Scan for the cell matching the given text and deliver its [X, Y] coordinate at center. 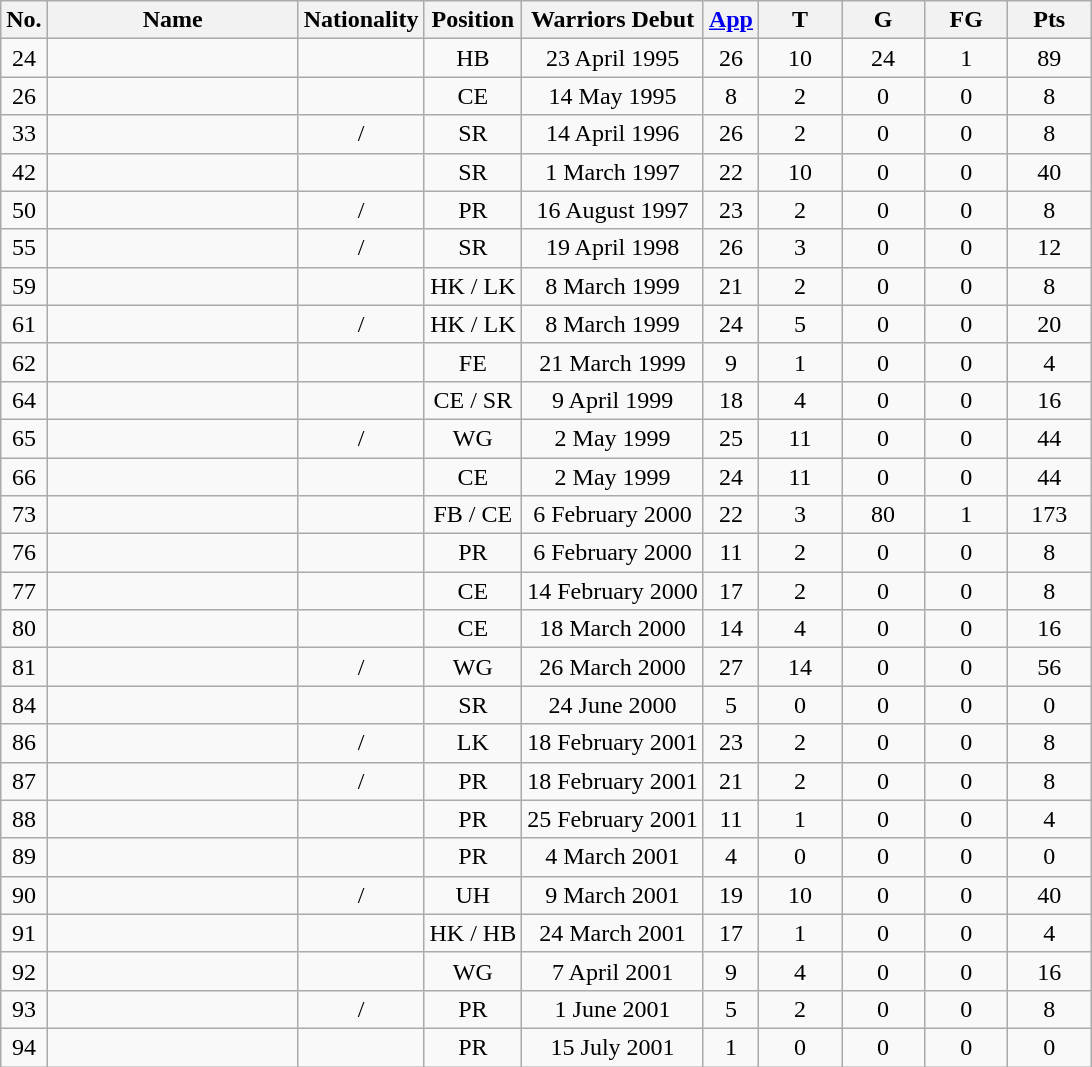
66 [24, 477]
20 [1050, 324]
92 [24, 971]
Warriors Debut [613, 20]
61 [24, 324]
76 [24, 553]
CE / SR [473, 400]
56 [1050, 667]
9 March 2001 [613, 895]
1 March 1997 [613, 172]
25 February 2001 [613, 819]
87 [24, 781]
UH [473, 895]
88 [24, 819]
Position [473, 20]
21 March 1999 [613, 362]
G [884, 20]
18 March 2000 [613, 629]
FB / CE [473, 515]
173 [1050, 515]
59 [24, 286]
T [800, 20]
14 April 1996 [613, 134]
HK / HB [473, 933]
50 [24, 210]
62 [24, 362]
14 May 1995 [613, 96]
73 [24, 515]
15 July 2001 [613, 1047]
55 [24, 248]
93 [24, 1009]
HB [473, 58]
77 [24, 591]
Nationality [361, 20]
42 [24, 172]
14 February 2000 [613, 591]
81 [24, 667]
18 [730, 400]
86 [24, 743]
FG [966, 20]
No. [24, 20]
App [730, 20]
91 [24, 933]
7 April 2001 [613, 971]
19 April 1998 [613, 248]
9 April 1999 [613, 400]
LK [473, 743]
19 [730, 895]
16 August 1997 [613, 210]
90 [24, 895]
33 [24, 134]
Pts [1050, 20]
Name [172, 20]
12 [1050, 248]
27 [730, 667]
FE [473, 362]
1 June 2001 [613, 1009]
65 [24, 438]
24 March 2001 [613, 933]
23 April 1995 [613, 58]
94 [24, 1047]
4 March 2001 [613, 857]
26 March 2000 [613, 667]
84 [24, 705]
64 [24, 400]
24 June 2000 [613, 705]
25 [730, 438]
